Identify which cell holds the provided text, then report its (x, y) central coordinate. 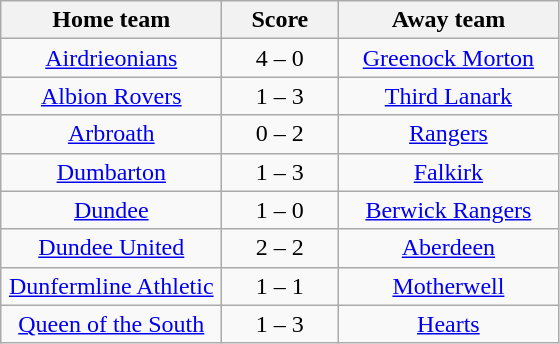
Dundee (112, 210)
Score (280, 20)
Airdrieonians (112, 58)
Away team (448, 20)
Queen of the South (112, 324)
1 – 0 (280, 210)
Falkirk (448, 172)
4 – 0 (280, 58)
Berwick Rangers (448, 210)
Albion Rovers (112, 96)
Hearts (448, 324)
Dumbarton (112, 172)
Rangers (448, 134)
Dundee United (112, 248)
1 – 1 (280, 286)
Arbroath (112, 134)
2 – 2 (280, 248)
Third Lanark (448, 96)
Dunfermline Athletic (112, 286)
Motherwell (448, 286)
0 – 2 (280, 134)
Greenock Morton (448, 58)
Aberdeen (448, 248)
Home team (112, 20)
